Return [x, y] of the center of cell containing provided text 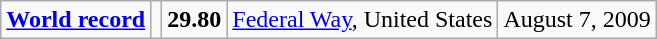
Federal Way, United States [362, 20]
World record [76, 20]
August 7, 2009 [577, 20]
29.80 [194, 20]
